Scan for the cell matching the given text and deliver its (X, Y) coordinate at center. 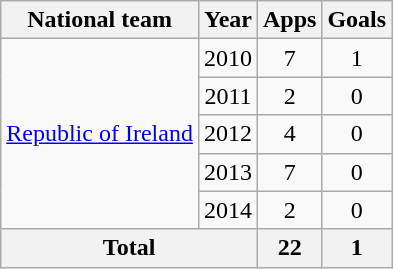
2012 (228, 134)
National team (100, 20)
Republic of Ireland (100, 134)
2011 (228, 96)
Apps (289, 20)
22 (289, 248)
Goals (357, 20)
2010 (228, 58)
2014 (228, 210)
Total (130, 248)
Year (228, 20)
2013 (228, 172)
4 (289, 134)
